Identify which cell holds the provided text, then report its [x, y] central coordinate. 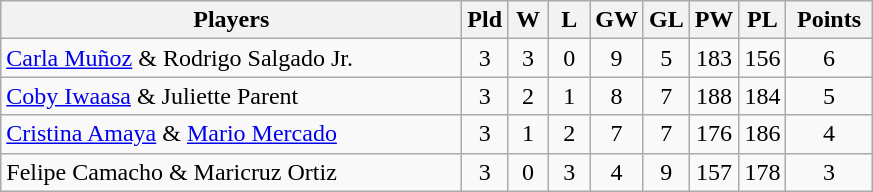
L [570, 20]
Cristina Amaya & Mario Mercado [232, 134]
PL [762, 20]
GL [666, 20]
6 [829, 58]
186 [762, 134]
Pld [485, 20]
Coby Iwaasa & Juliette Parent [232, 96]
188 [714, 96]
157 [714, 172]
183 [714, 58]
178 [762, 172]
156 [762, 58]
Points [829, 20]
Carla Muñoz & Rodrigo Salgado Jr. [232, 58]
Felipe Camacho & Maricruz Ortiz [232, 172]
176 [714, 134]
8 [617, 96]
GW [617, 20]
W [528, 20]
PW [714, 20]
184 [762, 96]
Players [232, 20]
